Scan for the cell matching the given text and deliver its [X, Y] coordinate at center. 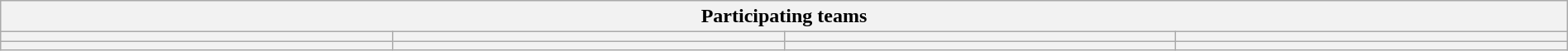
Participating teams [784, 16]
